Find where the given text appears and provide that cell's center as [X, Y] coordinate. 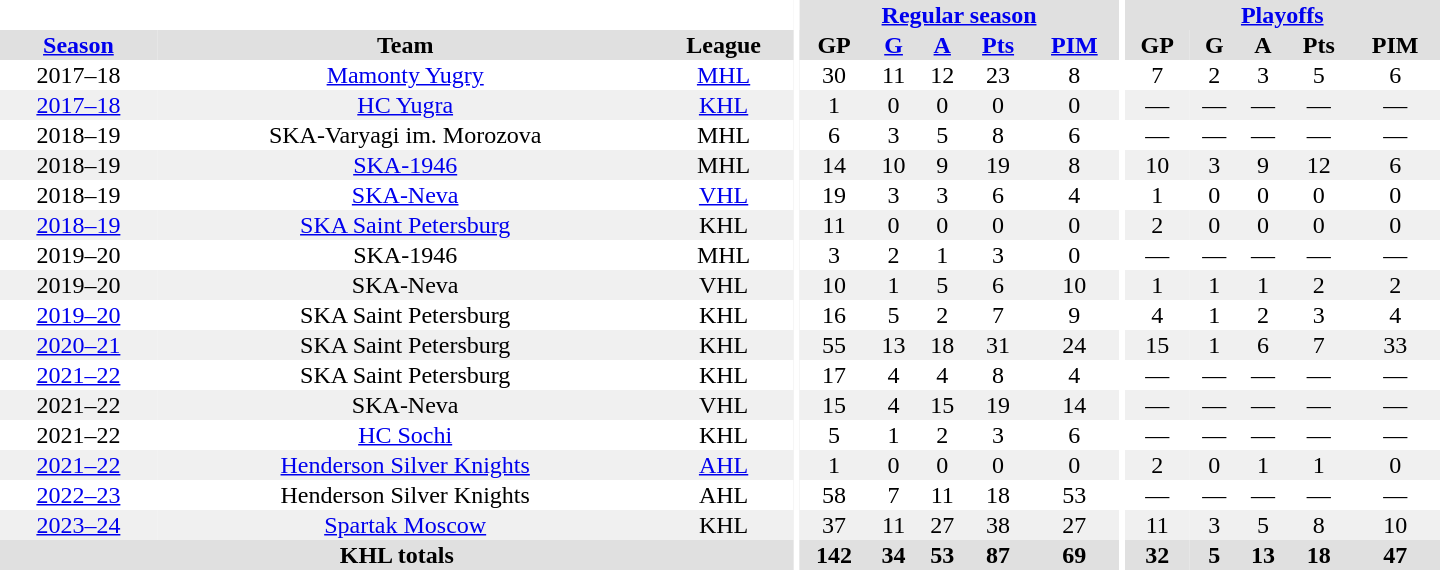
142 [834, 555]
55 [834, 345]
24 [1075, 345]
31 [998, 345]
HC Sochi [406, 435]
23 [998, 75]
2022–23 [78, 495]
Spartak Moscow [406, 525]
SKA-Varyagi im. Morozova [406, 135]
33 [1395, 345]
2020–21 [78, 345]
69 [1075, 555]
Regular season [959, 15]
17 [834, 375]
League [724, 45]
32 [1158, 555]
16 [834, 315]
HC Yugra [406, 105]
37 [834, 525]
Playoffs [1282, 15]
2023–24 [78, 525]
30 [834, 75]
87 [998, 555]
34 [894, 555]
38 [998, 525]
KHL totals [397, 555]
Season [78, 45]
47 [1395, 555]
Team [406, 45]
Mamonty Yugry [406, 75]
58 [834, 495]
